Find where the given text appears and provide that cell's center as (x, y) coordinate. 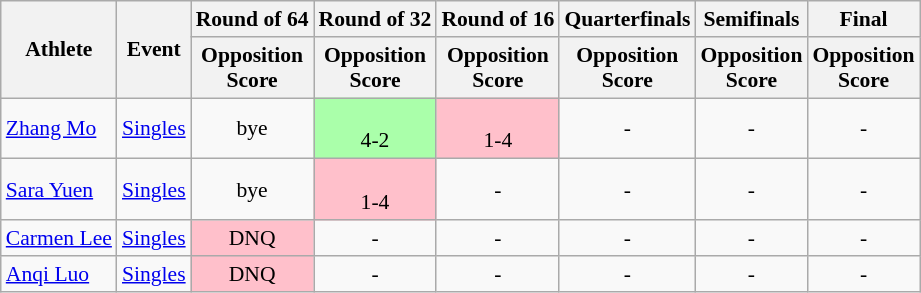
Event (154, 50)
Carmen Lee (59, 238)
Quarterfinals (627, 19)
Round of 64 (252, 19)
Round of 32 (376, 19)
4-2 (376, 128)
Sara Yuen (59, 190)
Zhang Mo (59, 128)
Final (863, 19)
Anqi Luo (59, 274)
Semifinals (751, 19)
Round of 16 (498, 19)
Athlete (59, 50)
